Capture the cell that displays the provided text and extract its [X, Y] central coordinate. 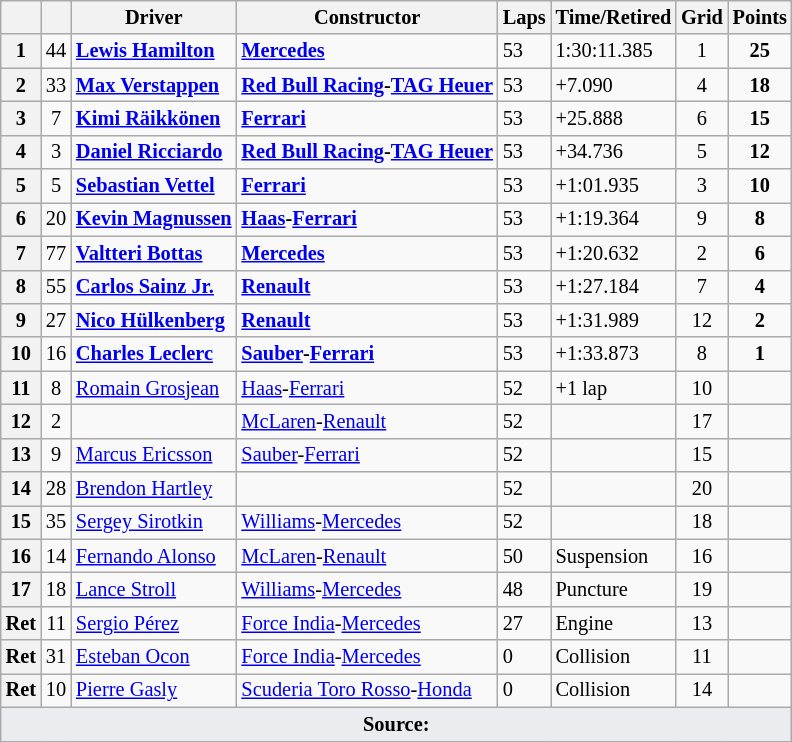
35 [56, 522]
Laps [524, 17]
Fernando Alonso [154, 556]
Pierre Gasly [154, 690]
Sergio Pérez [154, 623]
Lewis Hamilton [154, 51]
Brendon Hartley [154, 489]
Source: [396, 724]
+1:01.935 [614, 186]
+25.888 [614, 118]
+1:31.989 [614, 320]
Puncture [614, 589]
Sebastian Vettel [154, 186]
25 [760, 51]
+1 lap [614, 388]
Kevin Magnussen [154, 219]
Carlos Sainz Jr. [154, 287]
50 [524, 556]
31 [56, 657]
Grid [702, 17]
Marcus Ericsson [154, 455]
48 [524, 589]
Max Verstappen [154, 85]
Romain Grosjean [154, 388]
+34.736 [614, 152]
+1:20.632 [614, 253]
+1:19.364 [614, 219]
Daniel Ricciardo [154, 152]
28 [56, 489]
Valtteri Bottas [154, 253]
1:30:11.385 [614, 51]
Charles Leclerc [154, 354]
44 [56, 51]
Engine [614, 623]
77 [56, 253]
Lance Stroll [154, 589]
Suspension [614, 556]
19 [702, 589]
+7.090 [614, 85]
Time/Retired [614, 17]
+1:27.184 [614, 287]
Scuderia Toro Rosso-Honda [366, 690]
55 [56, 287]
Sergey Sirotkin [154, 522]
33 [56, 85]
Esteban Ocon [154, 657]
Driver [154, 17]
+1:33.873 [614, 354]
Points [760, 17]
Constructor [366, 17]
Nico Hülkenberg [154, 320]
Kimi Räikkönen [154, 118]
